Search for the cell housing the specified text and yield its [X, Y] center coordinate. 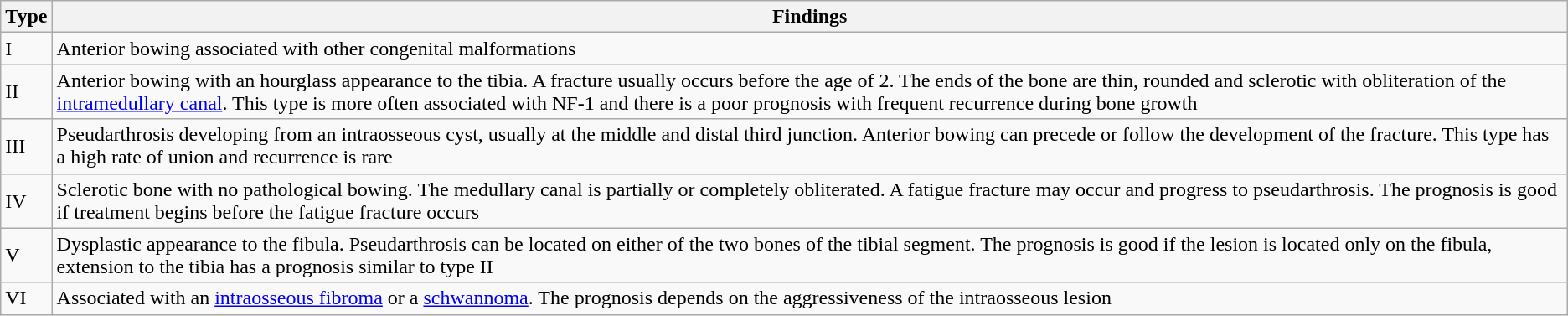
I [27, 49]
Findings [809, 17]
Anterior bowing associated with other congenital malformations [809, 49]
VI [27, 298]
IV [27, 201]
Associated with an intraosseous fibroma or a schwannoma. The prognosis depends on the aggressiveness of the intraosseous lesion [809, 298]
III [27, 146]
Type [27, 17]
V [27, 255]
II [27, 92]
